Return the [X, Y] coordinate for the center point of the cell that contains the specified text.  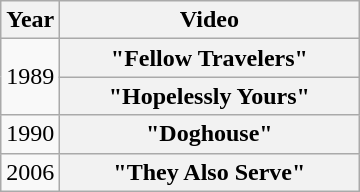
Video [210, 20]
"Doghouse" [210, 134]
"They Also Serve" [210, 172]
1990 [30, 134]
"Hopelessly Yours" [210, 96]
"Fellow Travelers" [210, 58]
1989 [30, 77]
Year [30, 20]
2006 [30, 172]
